Return [x, y] of the center of cell containing provided text 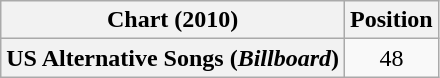
Position [392, 20]
48 [392, 58]
Chart (2010) [173, 20]
US Alternative Songs (Billboard) [173, 58]
